Return [x, y] of the center of cell containing provided text 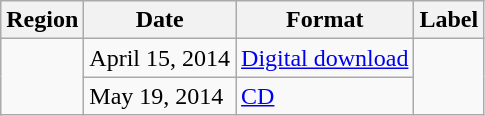
May 19, 2014 [160, 96]
April 15, 2014 [160, 58]
Region [42, 20]
Digital download [325, 58]
CD [325, 96]
Label [449, 20]
Date [160, 20]
Format [325, 20]
